Detect which cell encompasses the target text, then output its [x, y] center coordinate. 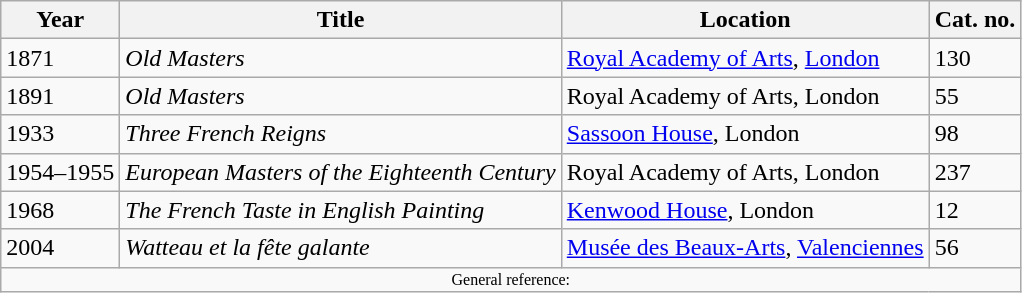
1968 [60, 210]
Musée des Beaux-Arts, Valenciennes [745, 248]
1954–1955 [60, 172]
Location [745, 20]
237 [975, 172]
130 [975, 58]
55 [975, 96]
1871 [60, 58]
The French Taste in English Painting [340, 210]
12 [975, 210]
European Masters of the Eighteenth Century [340, 172]
Cat. no. [975, 20]
98 [975, 134]
Three French Reigns [340, 134]
56 [975, 248]
Year [60, 20]
2004 [60, 248]
Kenwood House, London [745, 210]
General reference: [511, 279]
Sassoon House, London [745, 134]
1891 [60, 96]
Title [340, 20]
1933 [60, 134]
Watteau et la fête galante [340, 248]
